From the cell containing the given text, extract its center point as [x, y] coordinate. 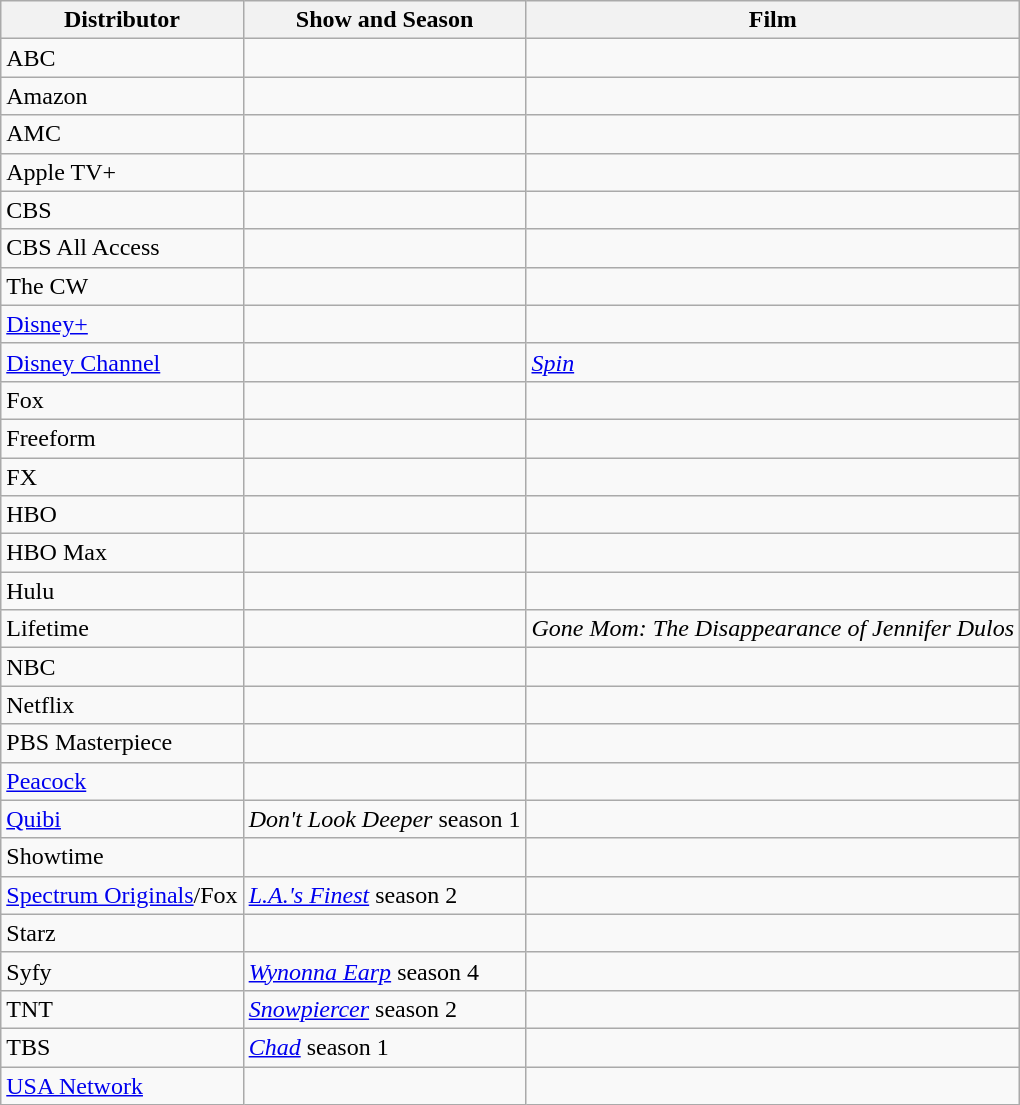
CBS [122, 210]
AMC [122, 134]
Syfy [122, 971]
ABC [122, 58]
CBS All Access [122, 248]
Spectrum Originals/Fox [122, 895]
Film [773, 20]
TBS [122, 1047]
Starz [122, 933]
HBO [122, 515]
L.A.'s Finest season 2 [384, 895]
Hulu [122, 591]
Chad season 1 [384, 1047]
Apple TV+ [122, 172]
Gone Mom: The Disappearance of Jennifer Dulos [773, 629]
Amazon [122, 96]
Disney Channel [122, 362]
PBS Masterpiece [122, 743]
Don't Look Deeper season 1 [384, 819]
TNT [122, 1009]
Showtime [122, 857]
Snowpiercer season 2 [384, 1009]
Spin [773, 362]
Lifetime [122, 629]
Freeform [122, 438]
Quibi [122, 819]
NBC [122, 667]
Fox [122, 400]
Distributor [122, 20]
Disney+ [122, 324]
HBO Max [122, 553]
Peacock [122, 781]
The CW [122, 286]
Netflix [122, 705]
FX [122, 477]
USA Network [122, 1085]
Wynonna Earp season 4 [384, 971]
Show and Season [384, 20]
